Determine the (x, y) coordinate at the center of the cell enclosing the given text.  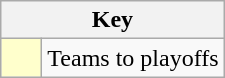
Key (112, 20)
Teams to playoffs (133, 58)
